Return [x, y] of the center of cell containing provided text 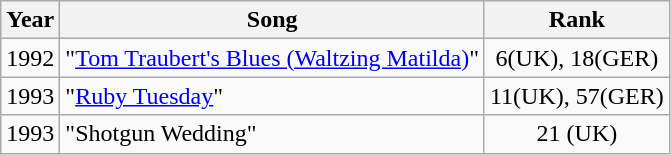
1992 [30, 58]
"Shotgun Wedding" [272, 134]
21 (UK) [576, 134]
"Ruby Tuesday" [272, 96]
11(UK), 57(GER) [576, 96]
Year [30, 20]
Song [272, 20]
6(UK), 18(GER) [576, 58]
"Tom Traubert's Blues (Waltzing Matilda)" [272, 58]
Rank [576, 20]
